Return the [X, Y] coordinate for the center point of the cell that contains the specified text.  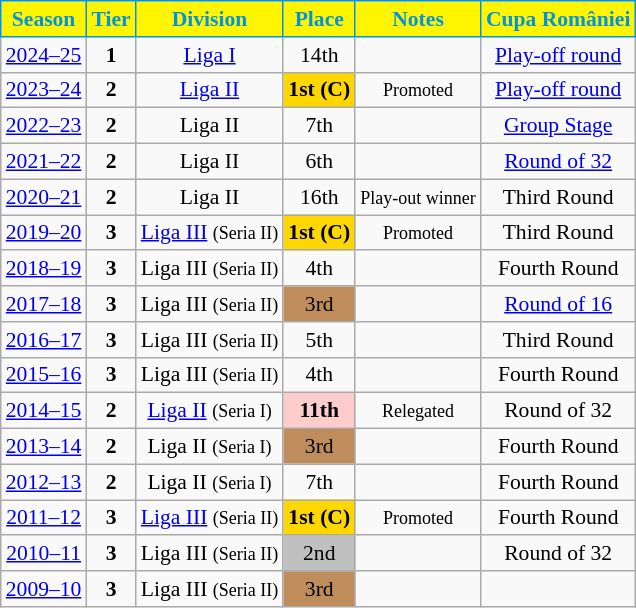
2015–16 [44, 375]
2014–15 [44, 411]
Liga I [210, 55]
2013–14 [44, 447]
Relegated [418, 411]
2017–18 [44, 304]
Tier [110, 19]
5th [319, 340]
2018–19 [44, 269]
Notes [418, 19]
2010–11 [44, 554]
Group Stage [558, 126]
2020–21 [44, 197]
11th [319, 411]
16th [319, 197]
2022–23 [44, 126]
Place [319, 19]
Division [210, 19]
2024–25 [44, 55]
2009–10 [44, 589]
1 [110, 55]
2016–17 [44, 340]
Round of 16 [558, 304]
2011–12 [44, 518]
Play-out winner [418, 197]
2023–24 [44, 90]
2021–22 [44, 162]
14th [319, 55]
2012–13 [44, 482]
Cupa României [558, 19]
Season [44, 19]
2019–20 [44, 233]
2nd [319, 554]
6th [319, 162]
